Provide the (X, Y) coordinate of the cell's center where the given text is located.  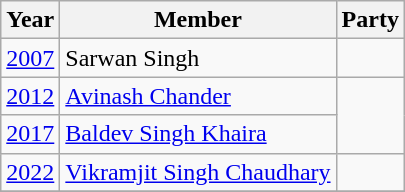
Vikramjit Singh Chaudhary (198, 172)
Member (198, 20)
2007 (30, 58)
Baldev Singh Khaira (198, 134)
2022 (30, 172)
2012 (30, 96)
Avinash Chander (198, 96)
2017 (30, 134)
Year (30, 20)
Sarwan Singh (198, 58)
Party (370, 20)
